For the text-containing cell, return its midpoint in [x, y] coordinate format. 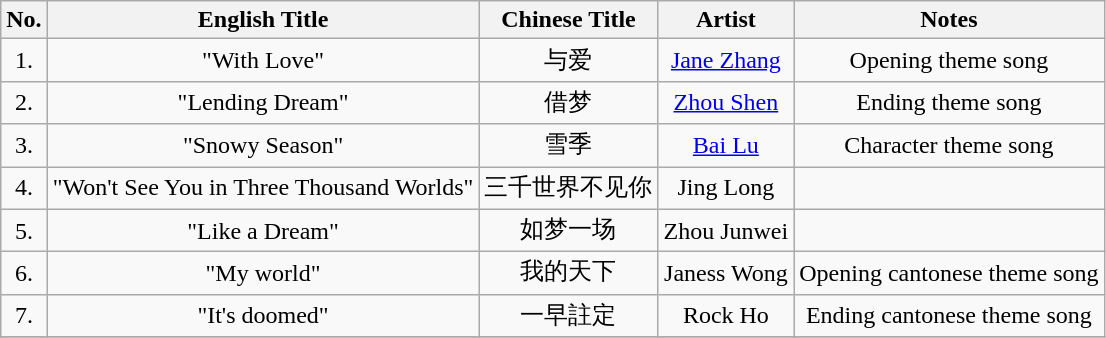
"Snowy Season" [263, 146]
6. [24, 274]
Jane Zhang [726, 60]
Opening cantonese theme song [949, 274]
雪季 [568, 146]
Artist [726, 20]
Chinese Title [568, 20]
2. [24, 102]
No. [24, 20]
4. [24, 188]
与爱 [568, 60]
"Won't See You in Three Thousand Worlds" [263, 188]
Opening theme song [949, 60]
借梦 [568, 102]
Janess Wong [726, 274]
1. [24, 60]
3. [24, 146]
"Lending Dream" [263, 102]
Zhou Junwei [726, 230]
Zhou Shen [726, 102]
"With Love" [263, 60]
我的天下 [568, 274]
Ending cantonese theme song [949, 316]
Rock Ho [726, 316]
Jing Long [726, 188]
三千世界不见你 [568, 188]
如梦一场 [568, 230]
5. [24, 230]
English Title [263, 20]
一早註定 [568, 316]
Bai Lu [726, 146]
Character theme song [949, 146]
"It's doomed" [263, 316]
"Like a Dream" [263, 230]
7. [24, 316]
Notes [949, 20]
"My world" [263, 274]
Ending theme song [949, 102]
